Capture the cell that displays the provided text and extract its [x, y] central coordinate. 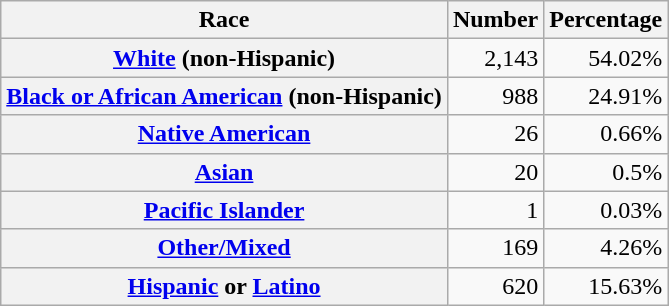
54.02% [606, 58]
0.66% [606, 134]
0.5% [606, 172]
Other/Mixed [224, 248]
Pacific Islander [224, 210]
1 [495, 210]
169 [495, 248]
2,143 [495, 58]
4.26% [606, 248]
Number [495, 20]
Native American [224, 134]
15.63% [606, 286]
Hispanic or Latino [224, 286]
620 [495, 286]
24.91% [606, 96]
Race [224, 20]
Percentage [606, 20]
26 [495, 134]
0.03% [606, 210]
White (non-Hispanic) [224, 58]
988 [495, 96]
Asian [224, 172]
20 [495, 172]
Black or African American (non-Hispanic) [224, 96]
